For the text-containing cell, return its midpoint in (x, y) coordinate format. 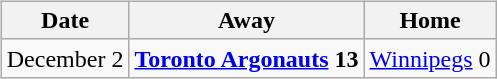
Date (65, 20)
Away (246, 20)
Winnipegs 0 (430, 58)
Toronto Argonauts 13 (246, 58)
December 2 (65, 58)
Home (430, 20)
